Pinpoint the cell where the given text exists, returning its (X, Y) midpoint coordinate. 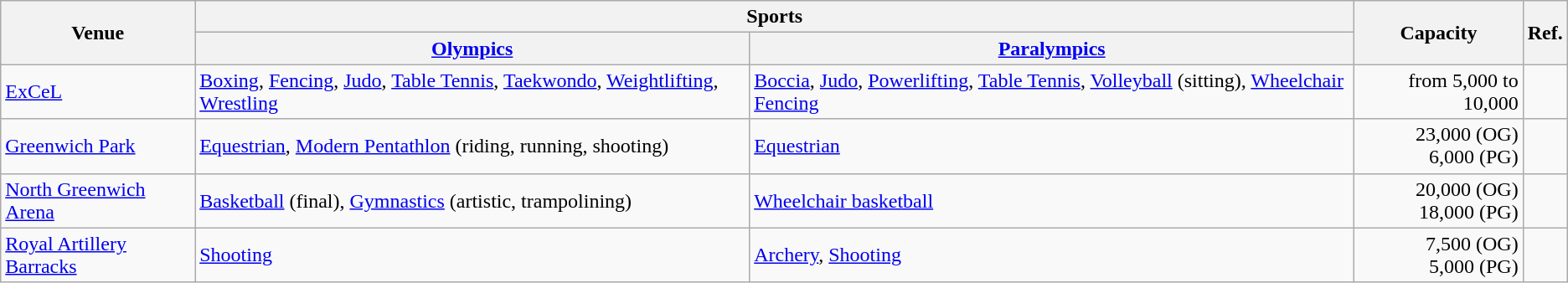
Paralympics (1052, 49)
Royal Artillery Barracks (98, 255)
Olympics (472, 49)
Sports (775, 17)
Capacity (1439, 33)
20,000 (OG)18,000 (PG) (1439, 201)
Boccia, Judo, Powerlifting, Table Tennis, Volleyball (sitting), Wheelchair Fencing (1052, 92)
23,000 (OG)6,000 (PG) (1439, 146)
Greenwich Park (98, 146)
Shooting (472, 255)
Basketball (final), Gymnastics (artistic, trampolining) (472, 201)
Wheelchair basketball (1052, 201)
7,500 (OG)5,000 (PG) (1439, 255)
ExCeL (98, 92)
from 5,000 to 10,000 (1439, 92)
Venue (98, 33)
Ref. (1545, 33)
Boxing, Fencing, Judo, Table Tennis, Taekwondo, Weightlifting, Wrestling (472, 92)
Equestrian, Modern Pentathlon (riding, running, shooting) (472, 146)
Equestrian (1052, 146)
Archery, Shooting (1052, 255)
North Greenwich Arena (98, 201)
